Return the (x, y) coordinate for the center point of the cell that contains the specified text.  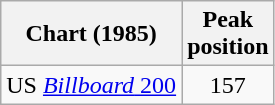
US Billboard 200 (92, 85)
157 (228, 85)
Chart (1985) (92, 34)
Peakposition (228, 34)
